For the text-containing cell, return its midpoint in [X, Y] coordinate format. 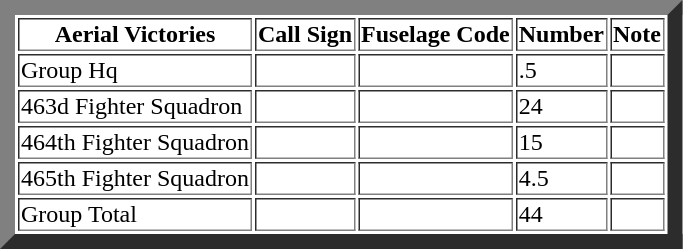
4.5 [562, 178]
Call Sign [305, 34]
Group Total [135, 214]
Aerial Victories [135, 34]
465th Fighter Squadron [135, 178]
Number [562, 34]
Note [637, 34]
44 [562, 214]
Fuselage Code [436, 34]
15 [562, 142]
463d Fighter Squadron [135, 106]
24 [562, 106]
.5 [562, 70]
464th Fighter Squadron [135, 142]
Group Hq [135, 70]
